Detect which cell encompasses the target text, then output its (X, Y) center coordinate. 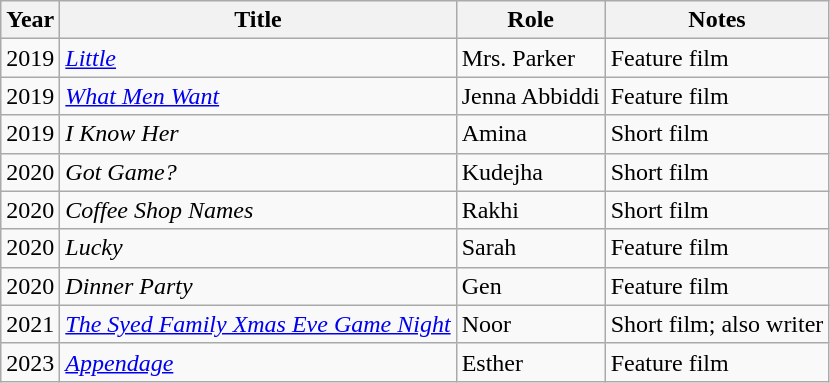
Kudejha (530, 172)
Mrs. Parker (530, 58)
Got Game? (258, 172)
Dinner Party (258, 286)
The Syed Family Xmas Eve Game Night (258, 324)
Year (30, 20)
Little (258, 58)
Jenna Abbiddi (530, 96)
Amina (530, 134)
Appendage (258, 362)
Rakhi (530, 210)
Role (530, 20)
Gen (530, 286)
Noor (530, 324)
2021 (30, 324)
Esther (530, 362)
Coffee Shop Names (258, 210)
Sarah (530, 248)
What Men Want (258, 96)
Lucky (258, 248)
Short film; also writer (717, 324)
Title (258, 20)
I Know Her (258, 134)
Notes (717, 20)
2023 (30, 362)
